Search for the cell housing the specified text and yield its [X, Y] center coordinate. 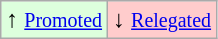
↓ Relegated [162, 20]
↑ Promoted [54, 20]
